Extract the (x, y) coordinate from the center of the cell holding the provided text.  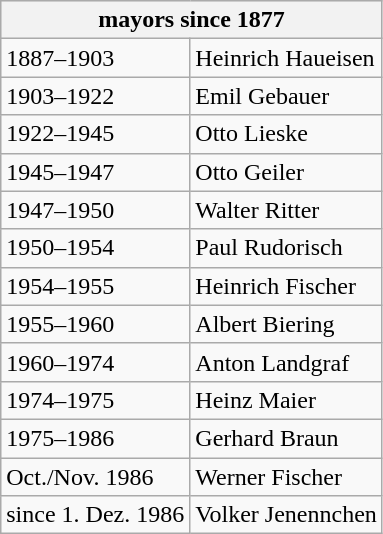
1975–1986 (96, 438)
Otto Geiler (286, 172)
Heinrich Haueisen (286, 58)
Werner Fischer (286, 477)
1903–1922 (96, 96)
mayors since 1877 (192, 20)
1955–1960 (96, 324)
Gerhard Braun (286, 438)
Volker Jenennchen (286, 515)
1947–1950 (96, 210)
Heinrich Fischer (286, 286)
1960–1974 (96, 362)
Otto Lieske (286, 134)
Heinz Maier (286, 400)
1950–1954 (96, 248)
Paul Rudorisch (286, 248)
1954–1955 (96, 286)
Emil Gebauer (286, 96)
since 1. Dez. 1986 (96, 515)
1922–1945 (96, 134)
1887–1903 (96, 58)
1974–1975 (96, 400)
1945–1947 (96, 172)
Anton Landgraf (286, 362)
Oct./Nov. 1986 (96, 477)
Walter Ritter (286, 210)
Albert Biering (286, 324)
